Locate the cell with the specified text and output its [X, Y] center coordinate. 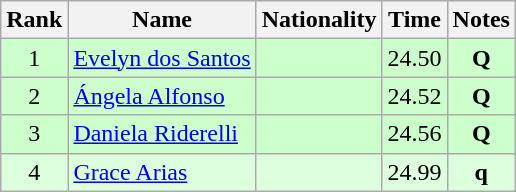
24.50 [414, 58]
24.56 [414, 134]
Ángela Alfonso [162, 96]
1 [34, 58]
24.52 [414, 96]
q [481, 172]
Rank [34, 20]
3 [34, 134]
Notes [481, 20]
Name [162, 20]
Grace Arias [162, 172]
2 [34, 96]
Evelyn dos Santos [162, 58]
Daniela Riderelli [162, 134]
4 [34, 172]
24.99 [414, 172]
Time [414, 20]
Nationality [319, 20]
